Find where the given text appears and provide that cell's center as [X, Y] coordinate. 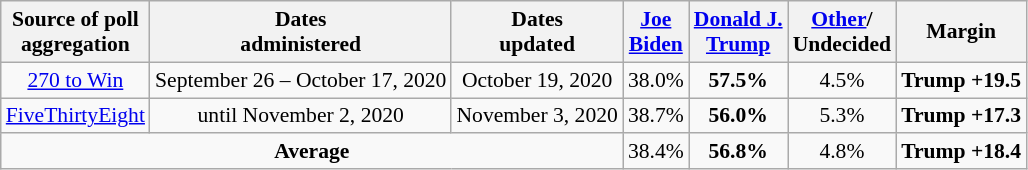
57.5% [738, 80]
November 3, 2020 [536, 116]
Trump +18.4 [961, 152]
Trump +19.5 [961, 80]
Average [312, 152]
4.8% [842, 152]
Dates administered [300, 32]
Trump +17.3 [961, 116]
September 26 – October 17, 2020 [300, 80]
56.0% [738, 116]
Margin [961, 32]
FiveThirtyEight [76, 116]
until November 2, 2020 [300, 116]
October 19, 2020 [536, 80]
38.0% [656, 80]
Dates updated [536, 32]
Donald J.Trump [738, 32]
Source of pollaggregation [76, 32]
Other/Undecided [842, 32]
5.3% [842, 116]
4.5% [842, 80]
38.7% [656, 116]
38.4% [656, 152]
270 to Win [76, 80]
JoeBiden [656, 32]
56.8% [738, 152]
